Search for the cell housing the specified text and yield its (x, y) center coordinate. 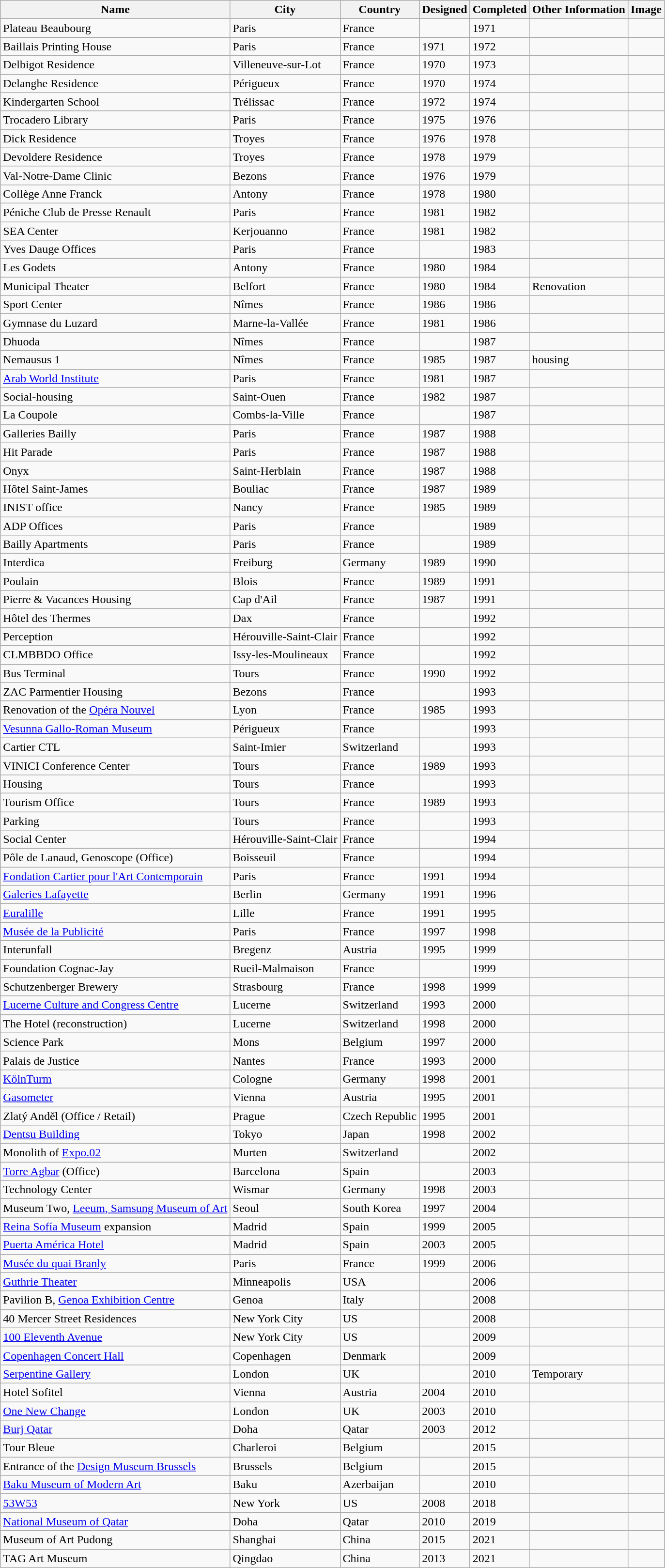
Dhuoda (115, 342)
Science Park (115, 1042)
Murten (285, 1153)
Brussels (285, 1466)
Rueil-Malmaison (285, 968)
Berlin (285, 895)
Nemausus 1 (115, 360)
Cartier CTL (115, 747)
1983 (500, 249)
Entrance of the Design Museum Brussels (115, 1466)
Dick Residence (115, 139)
Denmark (380, 1355)
Collège Anne Franck (115, 194)
Social-housing (115, 397)
Cap d'Ail (285, 600)
Strasbourg (285, 987)
1975 (445, 120)
Onyx (115, 470)
Boisseuil (285, 858)
Renovation (578, 286)
Schutzenberger Brewery (115, 987)
Country (380, 10)
Wismar (285, 1190)
Interunfall (115, 950)
Mons (285, 1042)
INIST office (115, 507)
Dentsu Building (115, 1134)
Name (115, 10)
Saint-Imier (285, 747)
Sport Center (115, 305)
Image (646, 10)
Interdica (115, 563)
Italy (380, 1300)
Marne-la-Vallée (285, 323)
Renovation of the Opéra Nouvel (115, 710)
Seoul (285, 1208)
Issy-les-Moulineaux (285, 655)
Vesunna Gallo-Roman Museum (115, 729)
Kindergarten School (115, 102)
Bouliac (285, 489)
Bregenz (285, 950)
Musée de la Publicité (115, 931)
Dax (285, 618)
Gasometer (115, 1097)
Plateau Beaubourg (115, 28)
Burj Qatar (115, 1429)
Delbigot Residence (115, 65)
Tourism Office (115, 802)
Tour Bleue (115, 1448)
KölnTurm (115, 1079)
CLMBBDO Office (115, 655)
Monolith of Expo.02 (115, 1153)
SEA Center (115, 231)
Municipal Theater (115, 286)
Devoldere Residence (115, 157)
Delanghe Residence (115, 83)
Baku Museum of Modern Art (115, 1485)
Freiburg (285, 563)
Lyon (285, 710)
Trocadero Library (115, 120)
ZAC Parmentier Housing (115, 692)
Lille (285, 913)
Charleroi (285, 1448)
Gymnase du Luzard (115, 323)
Completed (500, 10)
Baillais Printing House (115, 47)
USA (380, 1282)
Temporary (578, 1374)
Serpentine Gallery (115, 1374)
Torre Agbar (Office) (115, 1171)
2019 (500, 1521)
Hit Parade (115, 452)
Museum of Art Pudong (115, 1540)
Poulain (115, 581)
Reina Sofía Museum expansion (115, 1226)
Guthrie Theater (115, 1282)
Trélissac (285, 102)
Palais de Justice (115, 1060)
housing (578, 360)
ADP Offices (115, 526)
Cologne (285, 1079)
One New Change (115, 1411)
Hotel Sofitel (115, 1392)
Zlatý Anděl (Office / Retail) (115, 1116)
Housing (115, 784)
Fondation Cartier pour l'Art Contemporain (115, 876)
Genoa (285, 1300)
Villeneuve-sur-Lot (285, 65)
Shanghai (285, 1540)
2012 (500, 1429)
Designed (445, 10)
Bailly Apartments (115, 544)
Blois (285, 581)
40 Mercer Street Residences (115, 1319)
Japan (380, 1134)
Lucerne Culture and Congress Centre (115, 1005)
Tokyo (285, 1134)
Prague (285, 1116)
Musée du quai Branly (115, 1263)
South Korea (380, 1208)
Azerbaijan (380, 1485)
1973 (500, 65)
Nantes (285, 1060)
Hôtel des Thermes (115, 618)
Qingdao (285, 1558)
VINICI Conference Center (115, 765)
Euralille (115, 913)
Pierre & Vacances Housing (115, 600)
Perception (115, 637)
Les Godets (115, 268)
National Museum of Qatar (115, 1521)
53W53 (115, 1503)
Péniche Club de Presse Renault (115, 212)
TAG Art Museum (115, 1558)
Barcelona (285, 1171)
2013 (445, 1558)
Minneapolis (285, 1282)
Nancy (285, 507)
Arab World Institute (115, 378)
Kerjouanno (285, 231)
Technology Center (115, 1190)
Combs-la-Ville (285, 415)
Hôtel Saint-James (115, 489)
Foundation Cognac-Jay (115, 968)
Other Information (578, 10)
Pavilion B, Genoa Exhibition Centre (115, 1300)
Copenhagen Concert Hall (115, 1355)
Saint-Herblain (285, 470)
2018 (500, 1503)
Parking (115, 821)
Val-Notre-Dame Clinic (115, 175)
Yves Dauge Offices (115, 249)
Pôle de Lanaud, Genoscope (Office) (115, 858)
Czech Republic (380, 1116)
Social Center (115, 839)
Museum Two, Leeum, Samsung Museum of Art (115, 1208)
New York (285, 1503)
Saint-Ouen (285, 397)
Galleries Bailly (115, 434)
Galeries Lafayette (115, 895)
Puerta América Hotel (115, 1245)
Copenhagen (285, 1355)
La Coupole (115, 415)
Belfort (285, 286)
City (285, 10)
100 Eleventh Avenue (115, 1337)
Baku (285, 1485)
1996 (500, 895)
The Hotel (reconstruction) (115, 1024)
Bus Terminal (115, 673)
